Extract the (x, y) coordinate from the center of the cell holding the provided text.  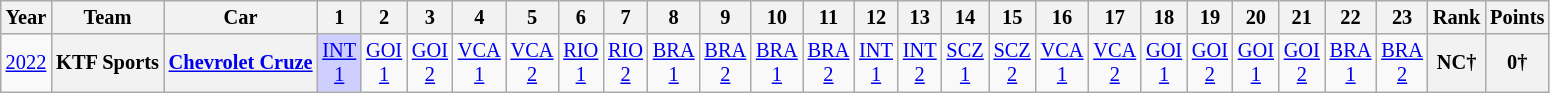
22 (1351, 17)
6 (580, 17)
RIO2 (626, 63)
KTF Sports (108, 63)
Chevrolet Cruze (241, 63)
5 (532, 17)
7 (626, 17)
4 (480, 17)
NC† (1456, 63)
Team (108, 17)
19 (1210, 17)
Points (1517, 17)
SCZ2 (1012, 63)
15 (1012, 17)
14 (966, 17)
3 (430, 17)
0† (1517, 63)
1 (339, 17)
2022 (26, 63)
9 (725, 17)
13 (920, 17)
2 (384, 17)
10 (777, 17)
17 (1114, 17)
16 (1062, 17)
23 (1402, 17)
21 (1302, 17)
20 (1256, 17)
INT2 (920, 63)
SCZ1 (966, 63)
Rank (1456, 17)
11 (829, 17)
RIO1 (580, 63)
18 (1164, 17)
Year (26, 17)
12 (876, 17)
Car (241, 17)
8 (674, 17)
